Output the (X, Y) coordinate of the center of the cell containing the given text.  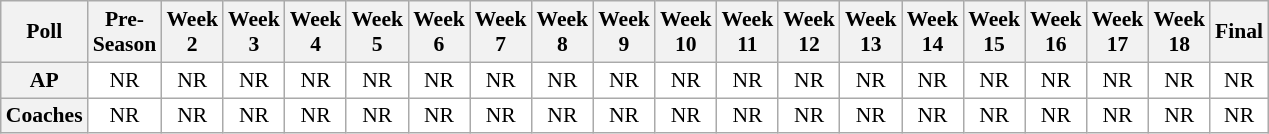
Poll (44, 32)
Pre-Season (125, 32)
Final (1239, 32)
Week4 (316, 32)
Week15 (994, 32)
Week6 (439, 32)
Week11 (748, 32)
AP (44, 80)
Week18 (1179, 32)
Week13 (871, 32)
Week8 (562, 32)
Week12 (809, 32)
Week7 (501, 32)
Week16 (1056, 32)
Week17 (1118, 32)
Week9 (624, 32)
Week5 (377, 32)
Coaches (44, 116)
Week3 (254, 32)
Week10 (686, 32)
Week14 (933, 32)
Week2 (192, 32)
